Determine the (X, Y) coordinate at the center of the cell enclosing the given text.  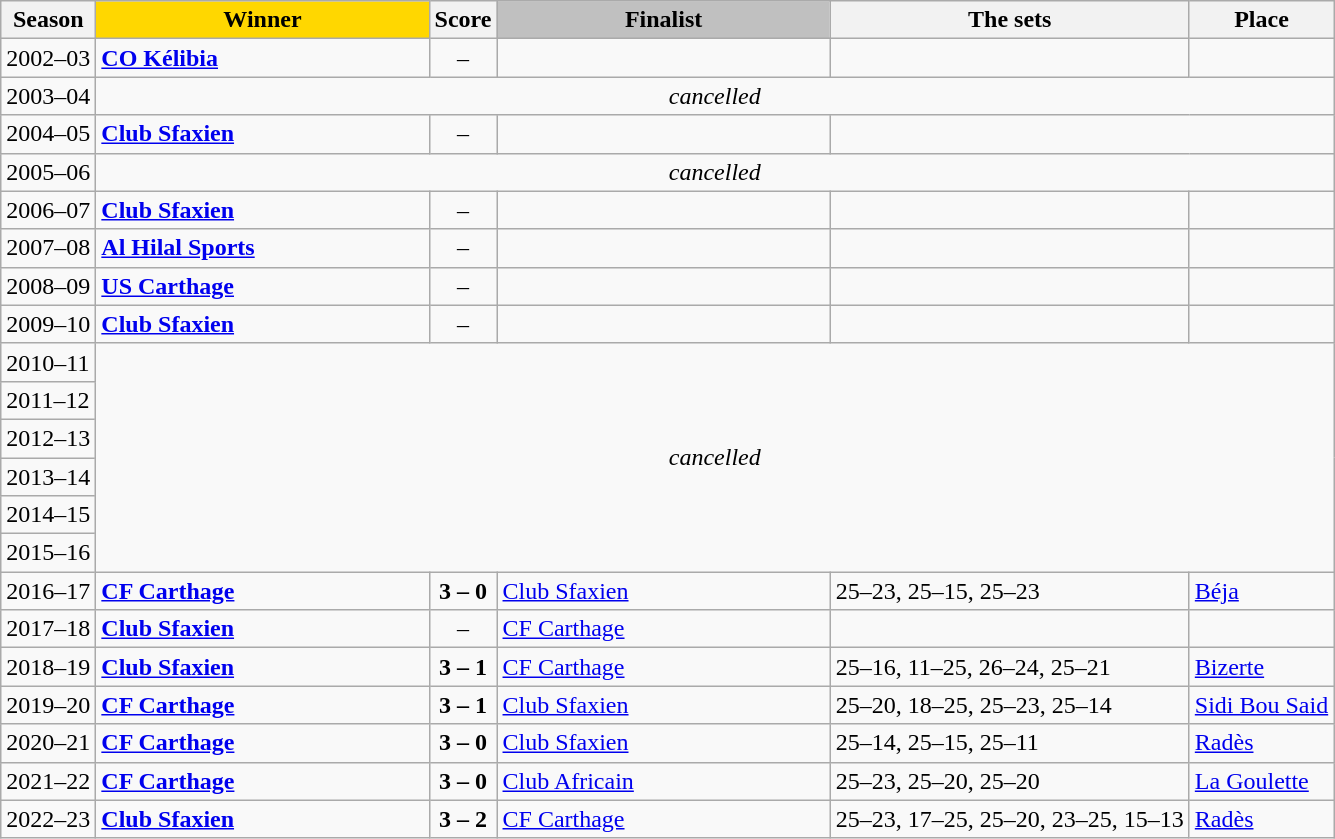
2019–20 (48, 705)
Season (48, 20)
25–20, 18–25, 25–23, 25–14 (1010, 705)
2007–08 (48, 248)
2005–06 (48, 172)
Finalist (664, 20)
2013–14 (48, 477)
US Carthage (262, 286)
3 – 2 (463, 819)
CO Kélibia (262, 58)
Bizerte (1261, 667)
Score (463, 20)
2010–11 (48, 362)
The sets (1010, 20)
2012–13 (48, 438)
2003–04 (48, 96)
2020–21 (48, 743)
Place (1261, 20)
25–23, 25–15, 25–23 (1010, 591)
25–16, 11–25, 26–24, 25–21 (1010, 667)
2014–15 (48, 515)
2017–18 (48, 629)
Béja (1261, 591)
Al Hilal Sports (262, 248)
Club Africain (664, 781)
25–14, 25–15, 25–11 (1010, 743)
2016–17 (48, 591)
2004–05 (48, 134)
25–23, 25–20, 25–20 (1010, 781)
2015–16 (48, 553)
Sidi Bou Said (1261, 705)
2006–07 (48, 210)
2022–23 (48, 819)
Winner (262, 20)
2021–22 (48, 781)
La Goulette (1261, 781)
2011–12 (48, 400)
25–23, 17–25, 25–20, 23–25, 15–13 (1010, 819)
2018–19 (48, 667)
2008–09 (48, 286)
2009–10 (48, 324)
2002–03 (48, 58)
